Determine the [X, Y] coordinate at the center of the cell enclosing the given text.  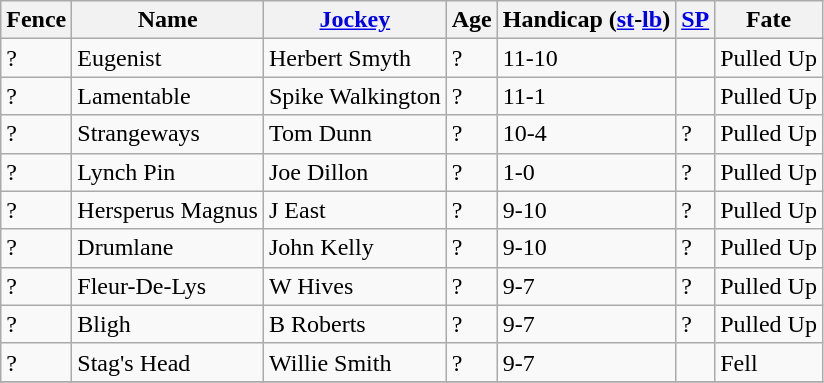
Willie Smith [354, 362]
Fence [36, 20]
Bligh [168, 324]
11-10 [586, 58]
Stag's Head [168, 362]
Lynch Pin [168, 172]
10-4 [586, 134]
Eugenist [168, 58]
1-0 [586, 172]
John Kelly [354, 248]
Fell [769, 362]
Spike Walkington [354, 96]
Fate [769, 20]
11-1 [586, 96]
SP [696, 20]
Strangeways [168, 134]
Herbert Smyth [354, 58]
J East [354, 210]
Tom Dunn [354, 134]
Hersperus Magnus [168, 210]
Lamentable [168, 96]
B Roberts [354, 324]
Handicap (st-lb) [586, 20]
Fleur-De-Lys [168, 286]
Joe Dillon [354, 172]
Name [168, 20]
Jockey [354, 20]
W Hives [354, 286]
Drumlane [168, 248]
Age [472, 20]
